Output the [X, Y] coordinate of the center of the cell containing the given text.  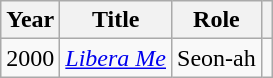
Year [30, 20]
Libera Me [116, 58]
Role [217, 20]
2000 [30, 58]
Seon-ah [217, 58]
Title [116, 20]
